From the cell containing the given text, extract its center point as (X, Y) coordinate. 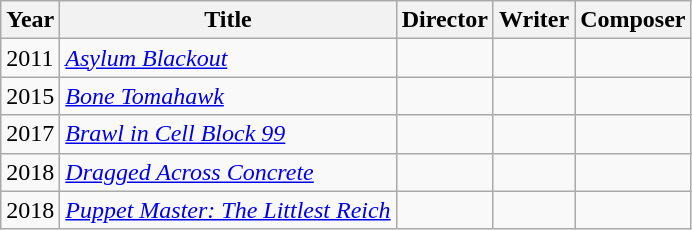
Title (228, 20)
Bone Tomahawk (228, 96)
Brawl in Cell Block 99 (228, 134)
Dragged Across Concrete (228, 172)
Composer (633, 20)
Puppet Master: The Littlest Reich (228, 210)
2015 (30, 96)
2017 (30, 134)
Year (30, 20)
Director (444, 20)
Asylum Blackout (228, 58)
Writer (534, 20)
2011 (30, 58)
